Output the [x, y] coordinate of the center of the cell containing the given text.  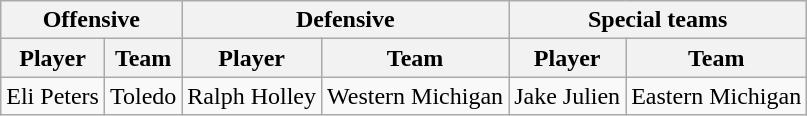
Ralph Holley [252, 96]
Defensive [346, 20]
Eastern Michigan [716, 96]
Western Michigan [416, 96]
Toledo [142, 96]
Offensive [92, 20]
Eli Peters [53, 96]
Special teams [658, 20]
Jake Julien [568, 96]
